Locate the cell with the specified text and output its [X, Y] center coordinate. 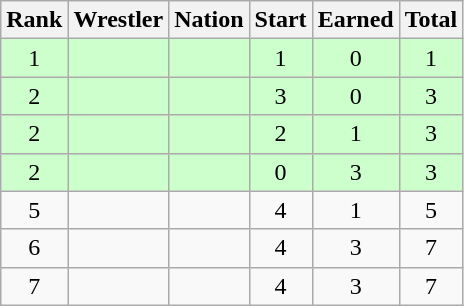
Start [280, 20]
6 [34, 248]
Rank [34, 20]
Earned [356, 20]
Total [431, 20]
Wrestler [118, 20]
Nation [209, 20]
